Output the [X, Y] coordinate of the center of the cell containing the given text.  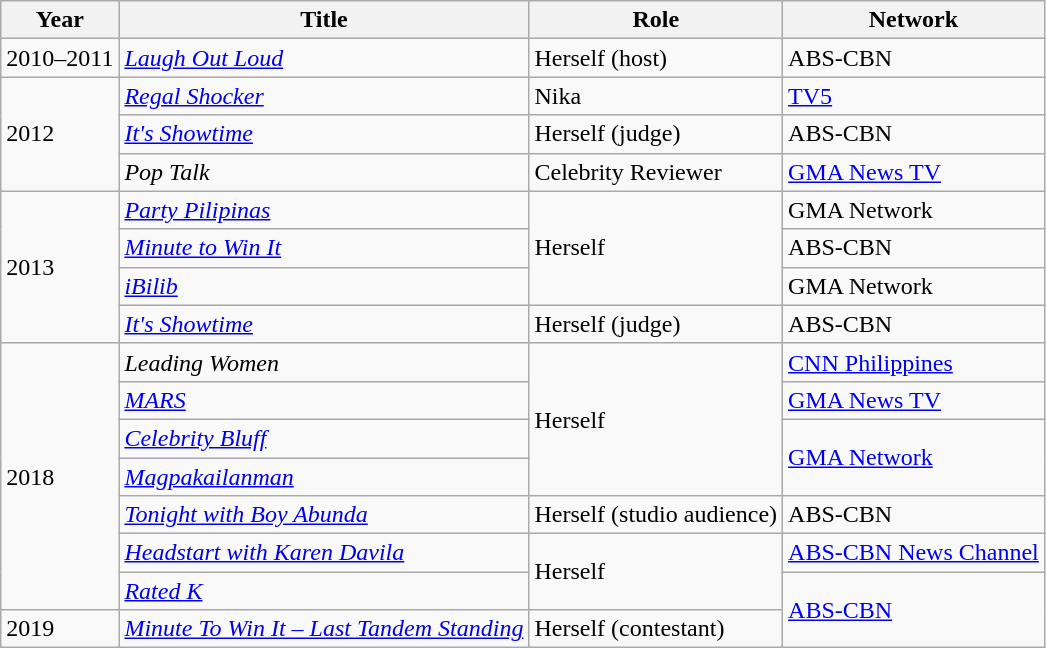
Leading Women [324, 362]
Role [656, 20]
Rated K [324, 591]
iBilib [324, 286]
2019 [60, 629]
Tonight with Boy Abunda [324, 515]
Magpakailanman [324, 477]
CNN Philippines [914, 362]
TV5 [914, 96]
Celebrity Reviewer [656, 172]
Year [60, 20]
Minute To Win It – Last Tandem Standing [324, 629]
Herself (host) [656, 58]
2010–2011 [60, 58]
Title [324, 20]
Herself (contestant) [656, 629]
Pop Talk [324, 172]
Celebrity Bluff [324, 438]
Party Pilipinas [324, 210]
2012 [60, 134]
Minute to Win It [324, 248]
Headstart with Karen Davila [324, 553]
Herself (studio audience) [656, 515]
Network [914, 20]
2013 [60, 267]
ABS-CBN News Channel [914, 553]
Laugh Out Loud [324, 58]
Regal Shocker [324, 96]
Nika [656, 96]
2018 [60, 476]
MARS [324, 400]
